Return the [x, y] coordinate for the center point of the cell that contains the specified text.  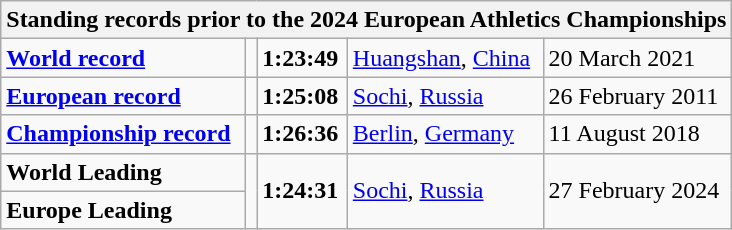
World Leading [124, 172]
Standing records prior to the 2024 European Athletics Championships [366, 20]
1:26:36 [302, 134]
World record [124, 58]
Championship record [124, 134]
27 February 2024 [638, 191]
Huangshan, China [445, 58]
11 August 2018 [638, 134]
26 February 2011 [638, 96]
1:23:49 [302, 58]
European record [124, 96]
1:25:08 [302, 96]
Berlin, Germany [445, 134]
1:24:31 [302, 191]
20 March 2021 [638, 58]
Europe Leading [124, 210]
